Locate the cell with the specified text and output its [x, y] center coordinate. 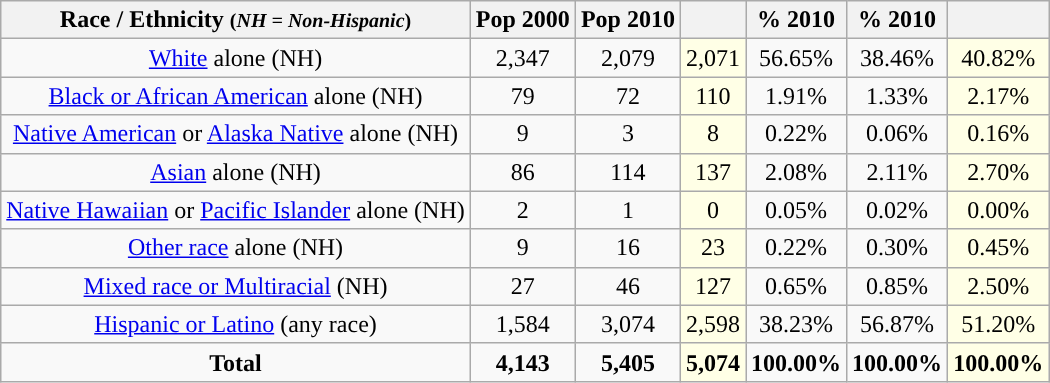
72 [628, 96]
2,598 [712, 324]
Native Hawaiian or Pacific Islander alone (NH) [236, 210]
127 [712, 286]
0.65% [796, 286]
38.46% [898, 58]
Race / Ethnicity (NH = Non-Hispanic) [236, 20]
3 [628, 134]
Native American or Alaska Native alone (NH) [236, 134]
110 [712, 96]
Asian alone (NH) [236, 172]
38.23% [796, 324]
2 [522, 210]
137 [712, 172]
8 [712, 134]
56.65% [796, 58]
2.17% [998, 96]
0 [712, 210]
40.82% [998, 58]
0.06% [898, 134]
1 [628, 210]
0.85% [898, 286]
Black or African American alone (NH) [236, 96]
2.08% [796, 172]
51.20% [998, 324]
0.30% [898, 248]
5,074 [712, 362]
0.00% [998, 210]
114 [628, 172]
16 [628, 248]
1.91% [796, 96]
2,079 [628, 58]
27 [522, 286]
2.70% [998, 172]
Mixed race or Multiracial (NH) [236, 286]
Total [236, 362]
0.02% [898, 210]
Pop 2010 [628, 20]
1.33% [898, 96]
0.16% [998, 134]
56.87% [898, 324]
0.45% [998, 248]
White alone (NH) [236, 58]
1,584 [522, 324]
2,347 [522, 58]
Other race alone (NH) [236, 248]
3,074 [628, 324]
79 [522, 96]
Pop 2000 [522, 20]
86 [522, 172]
0.05% [796, 210]
2.50% [998, 286]
Hispanic or Latino (any race) [236, 324]
2.11% [898, 172]
23 [712, 248]
5,405 [628, 362]
2,071 [712, 58]
4,143 [522, 362]
46 [628, 286]
